Output the (X, Y) coordinate of the center of the cell containing the given text.  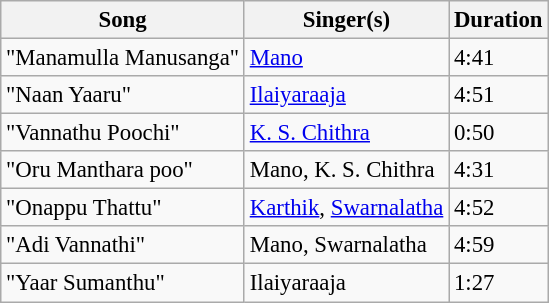
1:27 (498, 283)
"Oru Manthara poo" (123, 170)
Song (123, 20)
K. S. Chithra (346, 133)
Karthik, Swarnalatha (346, 208)
Mano (346, 58)
0:50 (498, 133)
"Manamulla Manusanga" (123, 58)
"Adi Vannathi" (123, 245)
Mano, Swarnalatha (346, 245)
Mano, K. S. Chithra (346, 170)
4:51 (498, 95)
"Yaar Sumanthu" (123, 283)
Singer(s) (346, 20)
"Naan Yaaru" (123, 95)
4:31 (498, 170)
4:59 (498, 245)
"Vannathu Poochi" (123, 133)
4:41 (498, 58)
4:52 (498, 208)
"Onappu Thattu" (123, 208)
Duration (498, 20)
